Determine the (X, Y) coordinate at the center of the cell enclosing the given text.  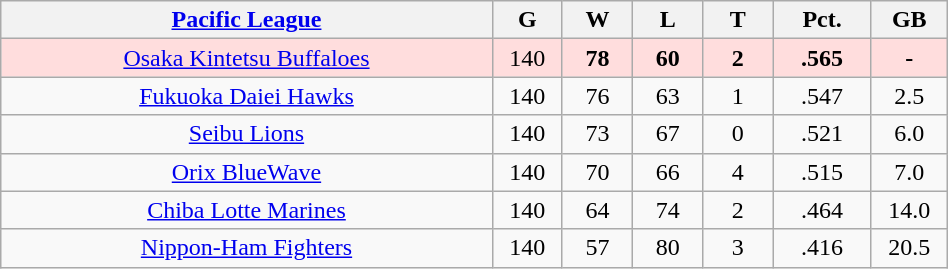
Seibu Lions (246, 134)
67 (668, 134)
74 (668, 210)
73 (597, 134)
14.0 (909, 210)
78 (597, 58)
57 (597, 248)
Nippon-Ham Fighters (246, 248)
1 (738, 96)
4 (738, 172)
G (527, 20)
.416 (822, 248)
Fukuoka Daiei Hawks (246, 96)
60 (668, 58)
66 (668, 172)
GB (909, 20)
Osaka Kintetsu Buffaloes (246, 58)
.565 (822, 58)
L (668, 20)
Orix BlueWave (246, 172)
20.5 (909, 248)
Pacific League (246, 20)
6.0 (909, 134)
.515 (822, 172)
T (738, 20)
63 (668, 96)
80 (668, 248)
- (909, 58)
64 (597, 210)
Pct. (822, 20)
0 (738, 134)
W (597, 20)
3 (738, 248)
70 (597, 172)
.547 (822, 96)
Chiba Lotte Marines (246, 210)
2.5 (909, 96)
7.0 (909, 172)
.521 (822, 134)
76 (597, 96)
.464 (822, 210)
